Capture the cell that displays the provided text and extract its (X, Y) central coordinate. 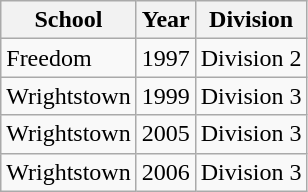
Division 2 (251, 58)
1999 (166, 96)
2005 (166, 134)
2006 (166, 172)
School (68, 20)
Year (166, 20)
1997 (166, 58)
Division (251, 20)
Freedom (68, 58)
